Find where the given text appears and provide that cell's center as (X, Y) coordinate. 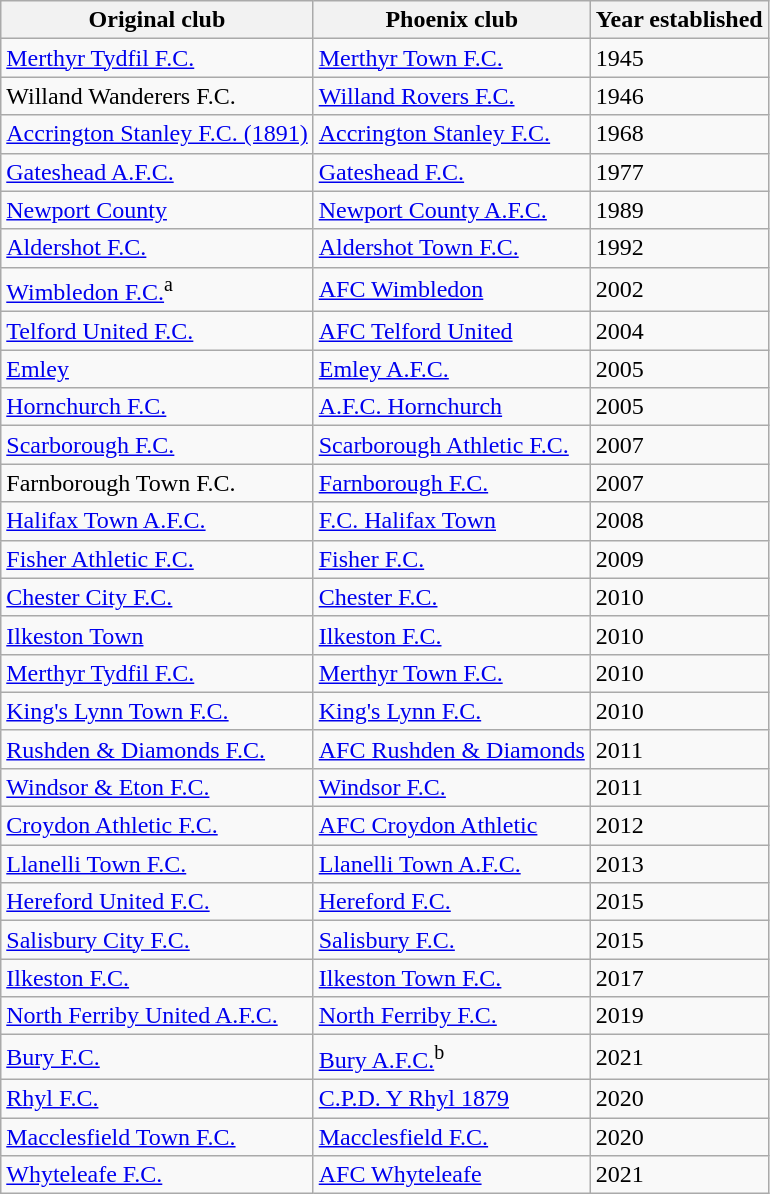
Chester F.C. (452, 597)
Ilkeston Town (157, 635)
Phoenix club (452, 20)
2004 (679, 331)
Bury A.F.C.b (452, 1058)
Llanelli Town F.C. (157, 864)
Newport County A.F.C. (452, 210)
2008 (679, 521)
Fisher Athletic F.C. (157, 559)
AFC Telford United (452, 331)
Accrington Stanley F.C. (452, 134)
Original club (157, 20)
Salisbury City F.C. (157, 940)
Windsor & Eton F.C. (157, 787)
Aldershot F.C. (157, 248)
Farnborough Town F.C. (157, 483)
North Ferriby F.C. (452, 1016)
AFC Rushden & Diamonds (452, 749)
Chester City F.C. (157, 597)
Scarborough Athletic F.C. (452, 445)
Hereford F.C. (452, 902)
Emley (157, 369)
1977 (679, 172)
Farnborough F.C. (452, 483)
Accrington Stanley F.C. (1891) (157, 134)
Newport County (157, 210)
Willand Wanderers F.C. (157, 96)
AFC Wimbledon (452, 290)
Llanelli Town A.F.C. (452, 864)
Fisher F.C. (452, 559)
Gateshead F.C. (452, 172)
1968 (679, 134)
Aldershot Town F.C. (452, 248)
Hereford United F.C. (157, 902)
Wimbledon F.C.a (157, 290)
Macclesfield Town F.C. (157, 1137)
AFC Whyteleafe (452, 1175)
Macclesfield F.C. (452, 1137)
2002 (679, 290)
Salisbury F.C. (452, 940)
King's Lynn Town F.C. (157, 711)
Scarborough F.C. (157, 445)
2017 (679, 978)
Rhyl F.C. (157, 1098)
Whyteleafe F.C. (157, 1175)
Hornchurch F.C. (157, 407)
Year established (679, 20)
A.F.C. Hornchurch (452, 407)
Gateshead A.F.C. (157, 172)
2013 (679, 864)
1946 (679, 96)
1989 (679, 210)
Ilkeston Town F.C. (452, 978)
North Ferriby United A.F.C. (157, 1016)
Rushden & Diamonds F.C. (157, 749)
Willand Rovers F.C. (452, 96)
Halifax Town A.F.C. (157, 521)
1945 (679, 58)
2019 (679, 1016)
F.C. Halifax Town (452, 521)
1992 (679, 248)
AFC Croydon Athletic (452, 826)
Bury F.C. (157, 1058)
Windsor F.C. (452, 787)
Croydon Athletic F.C. (157, 826)
C.P.D. Y Rhyl 1879 (452, 1098)
2012 (679, 826)
2009 (679, 559)
Telford United F.C. (157, 331)
Emley A.F.C. (452, 369)
King's Lynn F.C. (452, 711)
